Provide the [x, y] coordinate of the cell's center where the given text is located.  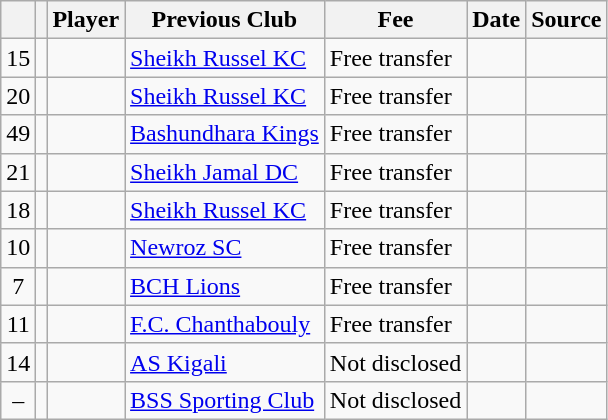
F.C. Chanthabouly [225, 324]
21 [18, 172]
7 [18, 286]
Player [86, 20]
20 [18, 96]
49 [18, 134]
11 [18, 324]
AS Kigali [225, 362]
Bashundhara Kings [225, 134]
Previous Club [225, 20]
18 [18, 210]
10 [18, 248]
Newroz SC [225, 248]
BCH Lions [225, 286]
14 [18, 362]
Date [496, 20]
Sheikh Jamal DC [225, 172]
– [18, 400]
Source [566, 20]
BSS Sporting Club [225, 400]
15 [18, 58]
Fee [395, 20]
